Extract the [x, y] coordinate from the center of the cell holding the provided text.  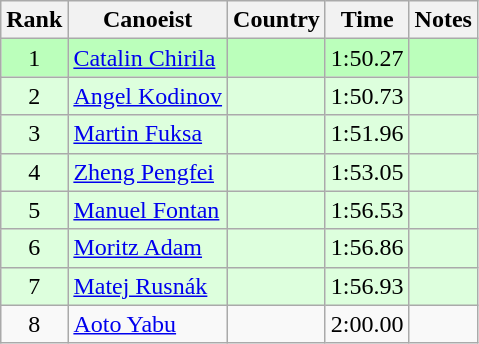
3 [34, 134]
Martin Fuksa [148, 134]
Zheng Pengfei [148, 172]
Rank [34, 20]
7 [34, 286]
Aoto Yabu [148, 324]
Angel Kodinov [148, 96]
1:53.05 [367, 172]
Canoeist [148, 20]
2 [34, 96]
1:56.93 [367, 286]
Manuel Fontan [148, 210]
8 [34, 324]
1:50.73 [367, 96]
1:56.53 [367, 210]
4 [34, 172]
1:50.27 [367, 58]
2:00.00 [367, 324]
Country [277, 20]
Time [367, 20]
Moritz Adam [148, 248]
5 [34, 210]
1 [34, 58]
Matej Rusnák [148, 286]
1:56.86 [367, 248]
Notes [443, 20]
6 [34, 248]
Catalin Chirila [148, 58]
1:51.96 [367, 134]
